Capture the cell that displays the provided text and extract its [X, Y] central coordinate. 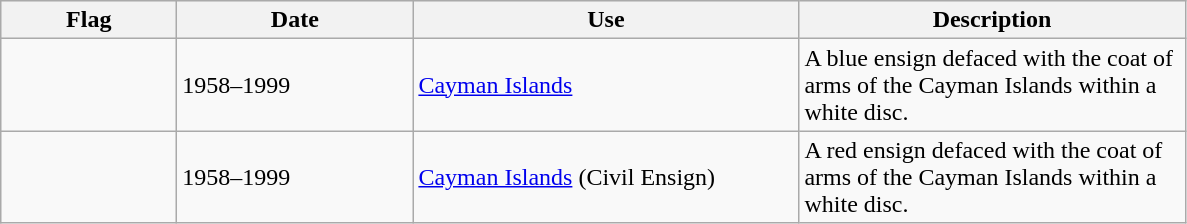
Description [992, 20]
Flag [89, 20]
Cayman Islands [606, 85]
A blue ensign defaced with the coat of arms of the Cayman Islands within a white disc. [992, 85]
Date [295, 20]
A red ensign defaced with the coat of arms of the Cayman Islands within a white disc. [992, 177]
Use [606, 20]
Cayman Islands (Civil Ensign) [606, 177]
